For the text-containing cell, return its midpoint in (X, Y) coordinate format. 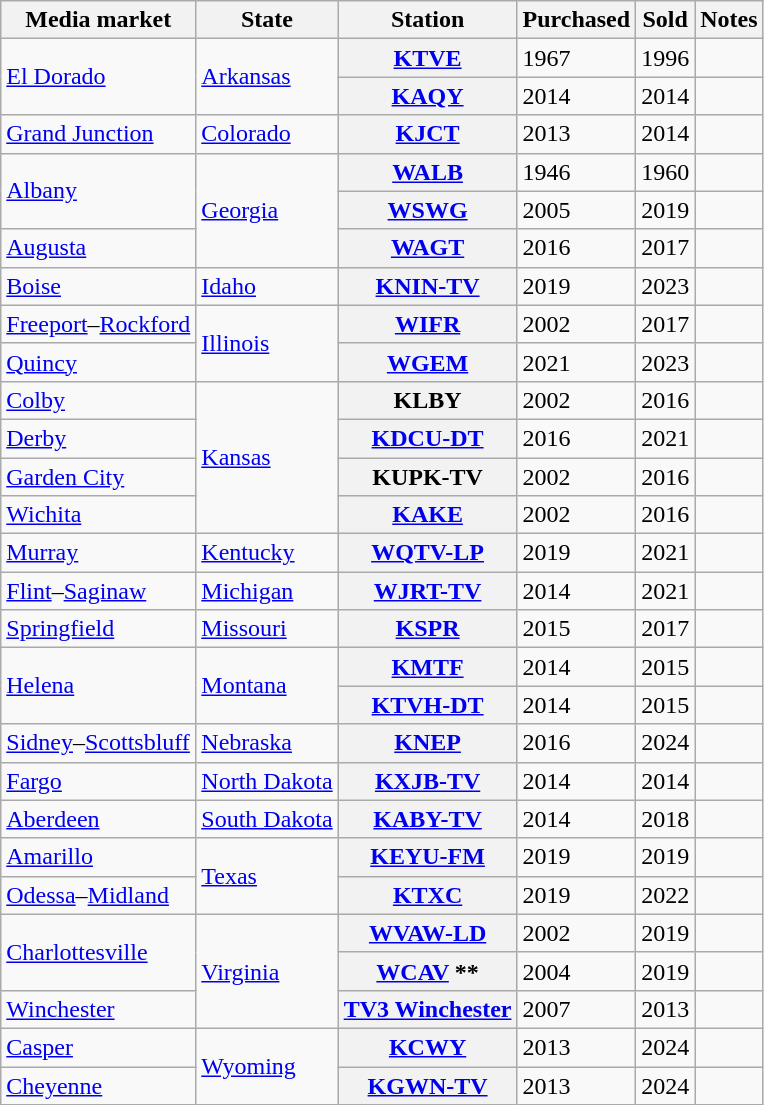
Grand Junction (98, 134)
Helena (98, 686)
WIFR (428, 324)
KCWY (428, 1047)
Albany (98, 191)
Sidney–Scottsbluff (98, 743)
1960 (666, 172)
Michigan (267, 591)
WAGT (428, 248)
Montana (267, 686)
WSWG (428, 210)
Kansas (267, 457)
2018 (666, 819)
Purchased (576, 20)
Fargo (98, 781)
Arkansas (267, 77)
Cheyenne (98, 1085)
Colby (98, 400)
KLBY (428, 400)
Casper (98, 1047)
2007 (576, 1009)
KABY-TV (428, 819)
KNIN-TV (428, 286)
Texas (267, 876)
KMTF (428, 667)
Wichita (98, 515)
2004 (576, 971)
Murray (98, 553)
Freeport–Rockford (98, 324)
Springfield (98, 629)
Media market (98, 20)
1946 (576, 172)
KAQY (428, 96)
WALB (428, 172)
Amarillo (98, 857)
South Dakota (267, 819)
Sold (666, 20)
KEYU-FM (428, 857)
Augusta (98, 248)
Quincy (98, 362)
KTVH-DT (428, 705)
2022 (666, 895)
Georgia (267, 210)
State (267, 20)
Virginia (267, 971)
North Dakota (267, 781)
Winchester (98, 1009)
Derby (98, 438)
KGWN-TV (428, 1085)
Charlottesville (98, 952)
WCAV ** (428, 971)
WJRT-TV (428, 591)
KUPK-TV (428, 477)
Boise (98, 286)
Aberdeen (98, 819)
WVAW-LD (428, 933)
KJCT (428, 134)
Kentucky (267, 553)
Colorado (267, 134)
KTXC (428, 895)
Illinois (267, 343)
KSPR (428, 629)
2005 (576, 210)
Missouri (267, 629)
Nebraska (267, 743)
Wyoming (267, 1066)
KDCU-DT (428, 438)
KTVE (428, 58)
TV3 Winchester (428, 1009)
KNEP (428, 743)
Station (428, 20)
1967 (576, 58)
KAKE (428, 515)
KXJB-TV (428, 781)
Flint–Saginaw (98, 591)
1996 (666, 58)
Odessa–Midland (98, 895)
WQTV-LP (428, 553)
Garden City (98, 477)
Idaho (267, 286)
Notes (729, 20)
El Dorado (98, 77)
WGEM (428, 362)
